Locate the cell with the specified text and output its [X, Y] center coordinate. 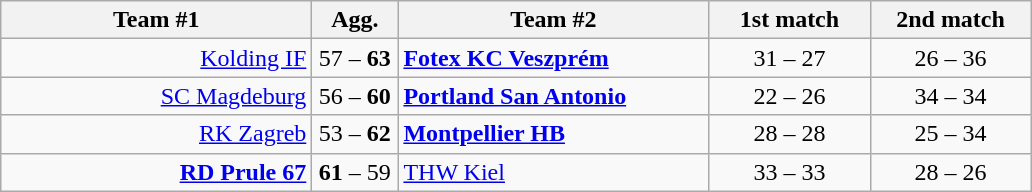
Portland San Antonio [554, 96]
53 – 62 [355, 134]
28 – 26 [950, 172]
61 – 59 [355, 172]
RD Prule 67 [156, 172]
2nd match [950, 20]
56 – 60 [355, 96]
1st match [790, 20]
Agg. [355, 20]
RK Zagreb [156, 134]
Team #1 [156, 20]
31 – 27 [790, 58]
THW Kiel [554, 172]
Team #2 [554, 20]
26 – 36 [950, 58]
57 – 63 [355, 58]
25 – 34 [950, 134]
22 – 26 [790, 96]
SC Magdeburg [156, 96]
34 – 34 [950, 96]
Fotex KC Veszprém [554, 58]
Montpellier HB [554, 134]
28 – 28 [790, 134]
Kolding IF [156, 58]
33 – 33 [790, 172]
